Output the (x, y) coordinate of the center of the cell containing the given text.  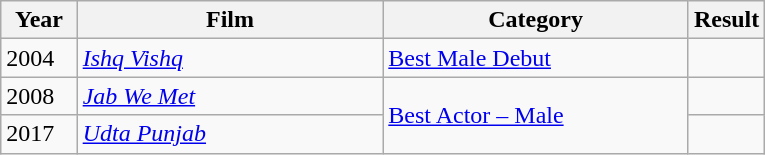
2008 (39, 96)
Film (230, 20)
Best Male Debut (536, 58)
Jab We Met (230, 96)
Best Actor – Male (536, 115)
Udta Punjab (230, 134)
Category (536, 20)
2004 (39, 58)
2017 (39, 134)
Ishq Vishq (230, 58)
Year (39, 20)
Result (726, 20)
